Search for the cell housing the specified text and yield its (x, y) center coordinate. 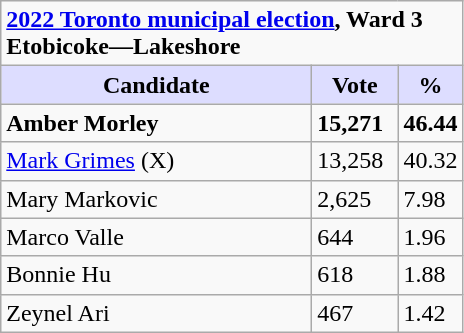
40.32 (430, 161)
% (430, 85)
2022 Toronto municipal election, Ward 3 Etobicoke—Lakeshore (232, 34)
Candidate (156, 85)
Mark Grimes (X) (156, 161)
1.88 (430, 275)
Zeynel Ari (156, 313)
Bonnie Hu (156, 275)
13,258 (355, 161)
644 (355, 237)
618 (355, 275)
1.96 (430, 237)
Amber Morley (156, 123)
Mary Markovic (156, 199)
2,625 (355, 199)
467 (355, 313)
46.44 (430, 123)
1.42 (430, 313)
7.98 (430, 199)
15,271 (355, 123)
Vote (355, 85)
Marco Valle (156, 237)
